Locate the cell with the specified text and output its [x, y] center coordinate. 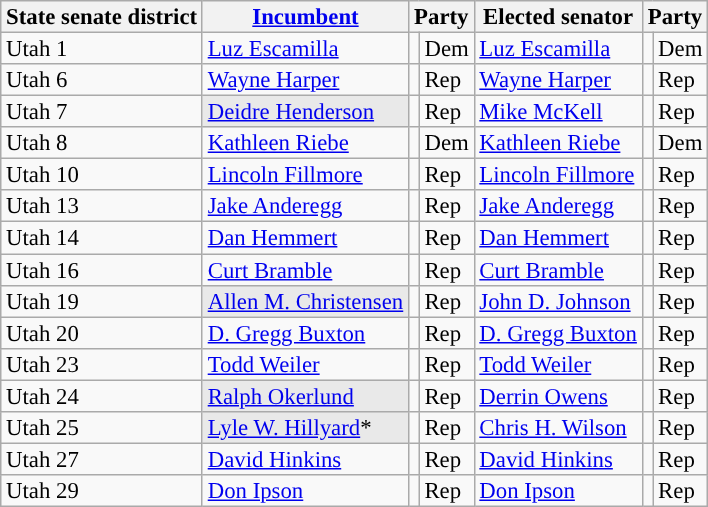
Utah 24 [102, 396]
Utah 29 [102, 491]
Utah 25 [102, 428]
Lyle W. Hillyard* [305, 428]
Ralph Okerlund [305, 396]
Derrin Owens [558, 396]
Mike McKell [558, 112]
Utah 7 [102, 112]
Chris H. Wilson [558, 428]
John D. Johnson [558, 301]
Utah 23 [102, 364]
Incumbent [305, 17]
Utah 8 [102, 143]
Utah 14 [102, 238]
Utah 6 [102, 80]
Utah 27 [102, 459]
Utah 10 [102, 175]
Elected senator [558, 17]
Utah 16 [102, 270]
Allen M. Christensen [305, 301]
State senate district [102, 17]
Utah 20 [102, 333]
Utah 13 [102, 206]
Deidre Henderson [305, 112]
Utah 19 [102, 301]
Utah 1 [102, 49]
